Locate the cell with the specified text and output its [x, y] center coordinate. 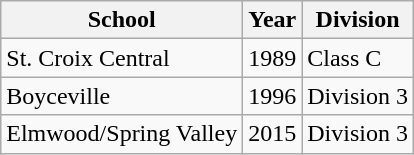
St. Croix Central [122, 58]
Elmwood/Spring Valley [122, 134]
Class C [358, 58]
Division [358, 20]
Year [272, 20]
2015 [272, 134]
1996 [272, 96]
School [122, 20]
1989 [272, 58]
Boyceville [122, 96]
